Locate the cell with the specified text and output its [x, y] center coordinate. 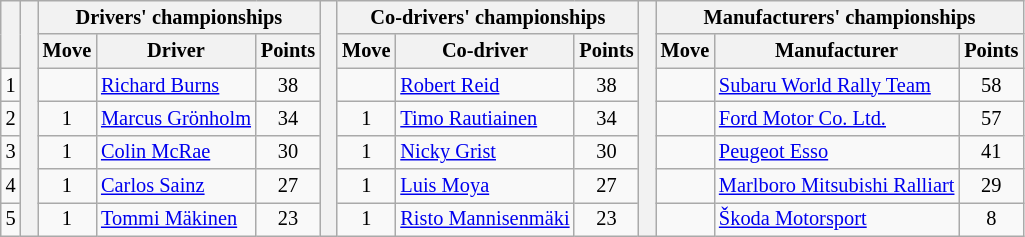
Manufacturer [836, 51]
58 [991, 85]
Manufacturers' championships [840, 17]
57 [991, 118]
Co-drivers' championships [488, 17]
Marlboro Mitsubishi Ralliart [836, 186]
Co-driver [484, 51]
Luis Moya [484, 186]
4 [11, 186]
Robert Reid [484, 85]
Peugeot Esso [836, 152]
Driver [176, 51]
Ford Motor Co. Ltd. [836, 118]
Timo Rautiainen [484, 118]
Tommi Mäkinen [176, 219]
Škoda Motorsport [836, 219]
Subaru World Rally Team [836, 85]
Nicky Grist [484, 152]
8 [991, 219]
5 [11, 219]
41 [991, 152]
Colin McRae [176, 152]
Richard Burns [176, 85]
29 [991, 186]
Marcus Grönholm [176, 118]
Risto Mannisenmäki [484, 219]
Carlos Sainz [176, 186]
3 [11, 152]
Drivers' championships [179, 17]
2 [11, 118]
